Pinpoint the cell where the given text exists, returning its (X, Y) midpoint coordinate. 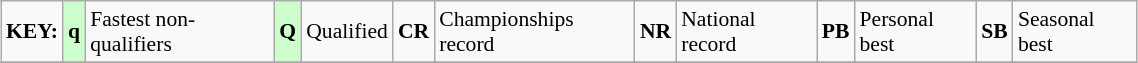
SB (994, 32)
Championships record (534, 32)
CR (414, 32)
Q (288, 32)
Seasonal best (1075, 32)
Qualified (347, 32)
Personal best (916, 32)
PB (836, 32)
NR (656, 32)
Fastest non-qualifiers (180, 32)
National record (746, 32)
q (74, 32)
KEY: (32, 32)
